Identify which cell holds the provided text, then report its [X, Y] central coordinate. 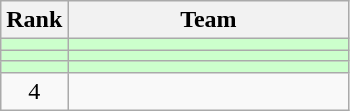
Team [208, 20]
4 [34, 91]
Rank [34, 20]
